Locate the cell with the specified text and output its [X, Y] center coordinate. 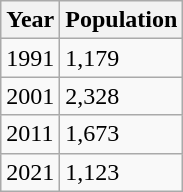
2001 [30, 96]
Population [122, 20]
1,673 [122, 134]
1,123 [122, 172]
1,179 [122, 58]
1991 [30, 58]
2011 [30, 134]
Year [30, 20]
2,328 [122, 96]
2021 [30, 172]
